Find where the given text appears and provide that cell's center as (x, y) coordinate. 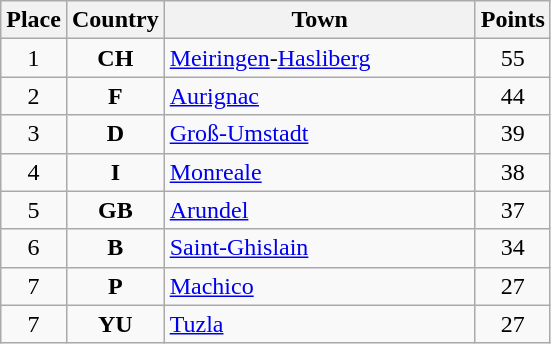
34 (512, 248)
Tuzla (320, 324)
Arundel (320, 210)
2 (34, 96)
5 (34, 210)
44 (512, 96)
YU (115, 324)
55 (512, 58)
3 (34, 134)
CH (115, 58)
6 (34, 248)
D (115, 134)
Points (512, 20)
Monreale (320, 172)
Place (34, 20)
GB (115, 210)
Saint-Ghislain (320, 248)
I (115, 172)
Groß-Umstadt (320, 134)
Town (320, 20)
Aurignac (320, 96)
Machico (320, 286)
4 (34, 172)
Country (115, 20)
B (115, 248)
F (115, 96)
Meiringen-Hasliberg (320, 58)
37 (512, 210)
1 (34, 58)
39 (512, 134)
P (115, 286)
38 (512, 172)
